Scan for the cell matching the given text and deliver its (x, y) coordinate at center. 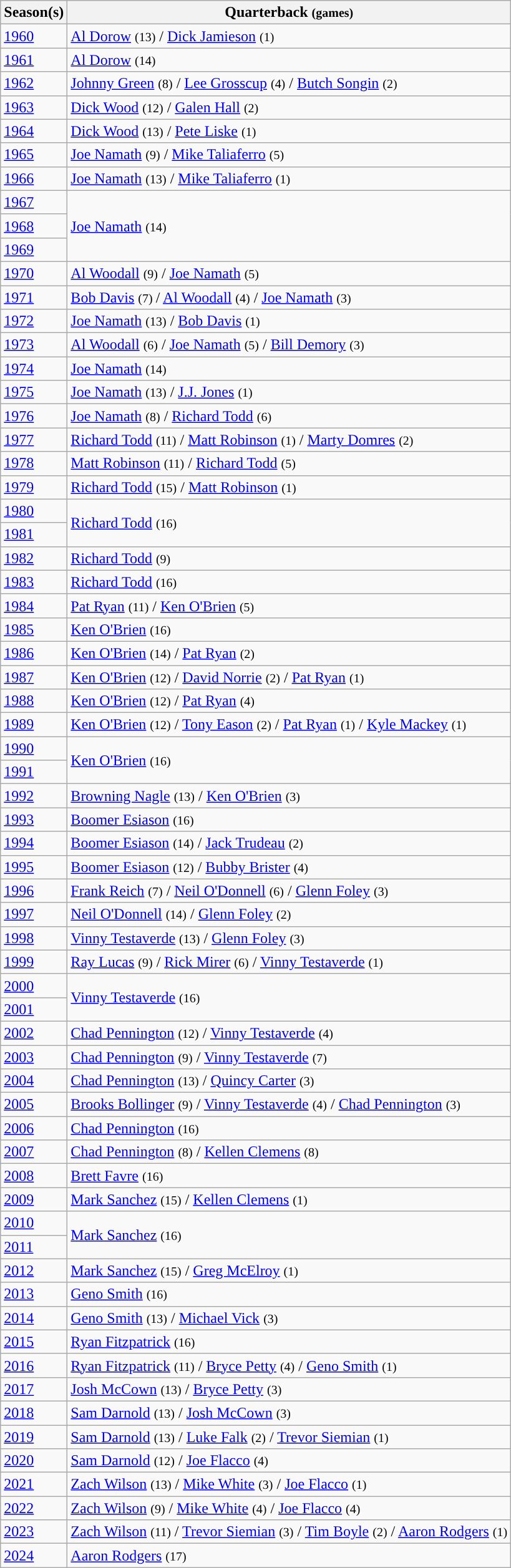
Mark Sanchez (16) (290, 1235)
2022 (34, 1508)
2018 (34, 1413)
Chad Pennington (9) / Vinny Testaverde (7) (290, 1057)
Josh McCown (13) / Bryce Petty (3) (290, 1389)
Al Woodall (6) / Joe Namath (5) / Bill Demory (3) (290, 345)
Vinny Testaverde (16) (290, 997)
2005 (34, 1105)
1965 (34, 155)
2013 (34, 1294)
1987 (34, 677)
Al Woodall (9) / Joe Namath (5) (290, 273)
Ryan Fitzpatrick (11) / Bryce Petty (4) / Geno Smith (1) (290, 1365)
Geno Smith (13) / Michael Vick (3) (290, 1318)
Joe Namath (8) / Richard Todd (6) (290, 416)
Ray Lucas (9) / Rick Mirer (6) / Vinny Testaverde (1) (290, 962)
Chad Pennington (16) (290, 1128)
Aaron Rodgers (17) (290, 1556)
2008 (34, 1176)
2009 (34, 1199)
1994 (34, 843)
2010 (34, 1223)
Vinny Testaverde (13) / Glenn Foley (3) (290, 938)
1972 (34, 321)
1973 (34, 345)
1989 (34, 725)
1962 (34, 84)
2000 (34, 985)
2020 (34, 1461)
Chad Pennington (12) / Vinny Testaverde (4) (290, 1033)
1991 (34, 772)
2011 (34, 1247)
1990 (34, 748)
Mark Sanchez (15) / Greg McElroy (1) (290, 1270)
Mark Sanchez (15) / Kellen Clemens (1) (290, 1199)
Brett Favre (16) (290, 1176)
1997 (34, 914)
Al Dorow (14) (290, 60)
1986 (34, 653)
1971 (34, 298)
2003 (34, 1057)
Frank Reich (7) / Neil O'Donnell (6) / Glenn Foley (3) (290, 891)
1999 (34, 962)
Johnny Green (8) / Lee Grosscup (4) / Butch Songin (2) (290, 84)
Chad Pennington (13) / Quincy Carter (3) (290, 1081)
1992 (34, 796)
1996 (34, 891)
Ken O'Brien (12) / Tony Eason (2) / Pat Ryan (1) / Kyle Mackey (1) (290, 725)
1995 (34, 867)
Richard Todd (9) (290, 558)
1967 (34, 202)
Dick Wood (12) / Galen Hall (2) (290, 107)
Season(s) (34, 12)
Al Dorow (13) / Dick Jamieson (1) (290, 36)
Boomer Esiason (12) / Bubby Brister (4) (290, 867)
Ryan Fitzpatrick (16) (290, 1342)
Brooks Bollinger (9) / Vinny Testaverde (4) / Chad Pennington (3) (290, 1105)
1982 (34, 558)
Quarterback (games) (290, 12)
Bob Davis (7) / Al Woodall (4) / Joe Namath (3) (290, 298)
1966 (34, 178)
1985 (34, 629)
2019 (34, 1436)
2015 (34, 1342)
Boomer Esiason (14) / Jack Trudeau (2) (290, 843)
2012 (34, 1270)
1980 (34, 511)
Browning Nagle (13) / Ken O'Brien (3) (290, 796)
Ken O'Brien (12) / David Norrie (2) / Pat Ryan (1) (290, 677)
1979 (34, 487)
2014 (34, 1318)
1984 (34, 606)
Boomer Esiason (16) (290, 820)
Chad Pennington (8) / Kellen Clemens (8) (290, 1152)
1960 (34, 36)
1964 (34, 131)
Geno Smith (16) (290, 1294)
Neil O'Donnell (14) / Glenn Foley (2) (290, 914)
1978 (34, 463)
2006 (34, 1128)
1961 (34, 60)
1974 (34, 369)
Zach Wilson (9) / Mike White (4) / Joe Flacco (4) (290, 1508)
1977 (34, 440)
2002 (34, 1033)
2021 (34, 1484)
Richard Todd (15) / Matt Robinson (1) (290, 487)
Ken O'Brien (14) / Pat Ryan (2) (290, 653)
1970 (34, 273)
2004 (34, 1081)
2016 (34, 1365)
Sam Darnold (13) / Josh McCown (3) (290, 1413)
1981 (34, 535)
1968 (34, 226)
2007 (34, 1152)
1983 (34, 582)
Matt Robinson (11) / Richard Todd (5) (290, 463)
1975 (34, 392)
1963 (34, 107)
1969 (34, 249)
Joe Namath (13) / J.J. Jones (1) (290, 392)
2023 (34, 1532)
Pat Ryan (11) / Ken O'Brien (5) (290, 606)
Zach Wilson (11) / Trevor Siemian (3) / Tim Boyle (2) / Aaron Rodgers (1) (290, 1532)
Dick Wood (13) / Pete Liske (1) (290, 131)
Ken O'Brien (12) / Pat Ryan (4) (290, 701)
Sam Darnold (13) / Luke Falk (2) / Trevor Siemian (1) (290, 1436)
1998 (34, 938)
2017 (34, 1389)
2024 (34, 1556)
Joe Namath (13) / Bob Davis (1) (290, 321)
1988 (34, 701)
2001 (34, 1009)
1993 (34, 820)
1976 (34, 416)
Joe Namath (13) / Mike Taliaferro (1) (290, 178)
Joe Namath (9) / Mike Taliaferro (5) (290, 155)
Zach Wilson (13) / Mike White (3) / Joe Flacco (1) (290, 1484)
Sam Darnold (12) / Joe Flacco (4) (290, 1461)
Richard Todd (11) / Matt Robinson (1) / Marty Domres (2) (290, 440)
